From the cell containing the given text, extract its center point as (x, y) coordinate. 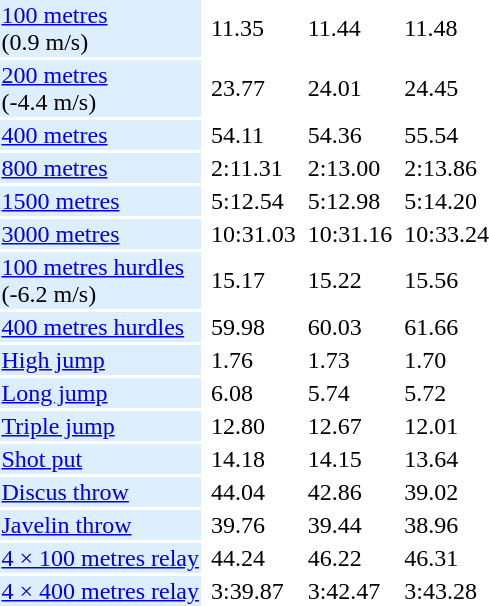
5.74 (350, 393)
10:31.16 (350, 234)
1.73 (350, 360)
54.11 (253, 135)
1500 metres (100, 201)
1.76 (253, 360)
2:11.31 (253, 168)
6.08 (253, 393)
23.77 (253, 88)
5:12.54 (253, 201)
3000 metres (100, 234)
11.35 (253, 28)
4 × 400 metres relay (100, 591)
High jump (100, 360)
Long jump (100, 393)
Shot put (100, 459)
100 metres hurdles (-6.2 m/s) (100, 280)
15.17 (253, 280)
400 metres (100, 135)
3:39.87 (253, 591)
Javelin throw (100, 525)
Triple jump (100, 426)
39.76 (253, 525)
46.22 (350, 558)
12.80 (253, 426)
Discus throw (100, 492)
14.15 (350, 459)
12.67 (350, 426)
400 metres hurdles (100, 327)
200 metres (-4.4 m/s) (100, 88)
5:12.98 (350, 201)
42.86 (350, 492)
15.22 (350, 280)
10:31.03 (253, 234)
44.24 (253, 558)
24.01 (350, 88)
59.98 (253, 327)
100 metres (0.9 m/s) (100, 28)
3:42.47 (350, 591)
800 metres (100, 168)
39.44 (350, 525)
44.04 (253, 492)
2:13.00 (350, 168)
11.44 (350, 28)
4 × 100 metres relay (100, 558)
54.36 (350, 135)
60.03 (350, 327)
14.18 (253, 459)
